Identify which cell holds the provided text, then report its [X, Y] central coordinate. 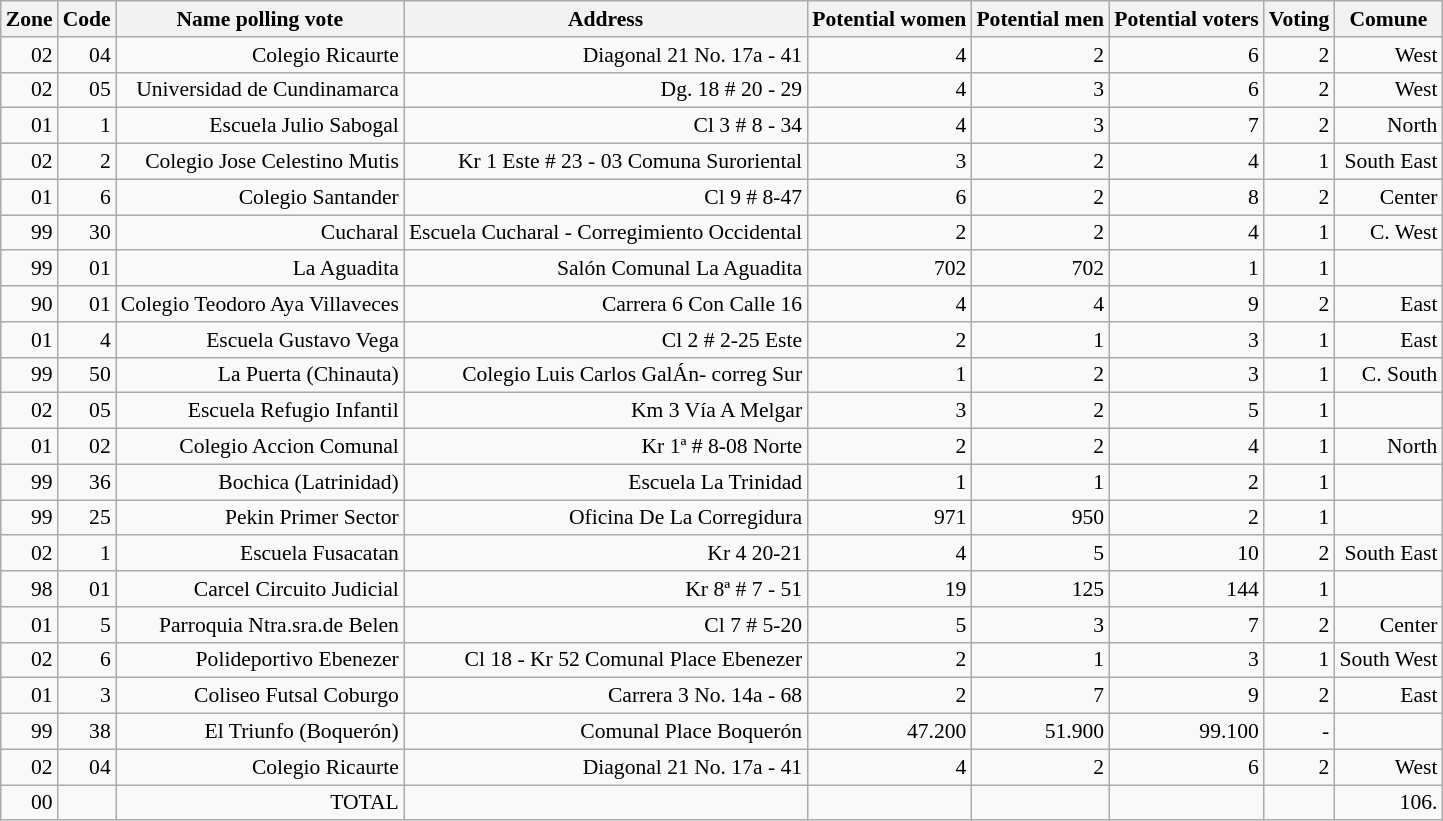
Potential women [889, 19]
Colegio Accion Comunal [260, 447]
Code [87, 19]
8 [1186, 197]
Escuela La Trinidad [606, 482]
Oficina De La Corregidura [606, 518]
Cucharal [260, 233]
38 [87, 732]
Cl 18 - Kr 52 Comunal Place Ebenezer [606, 660]
Colegio Teodoro Aya Villaveces [260, 304]
Escuela Julio Sabogal [260, 126]
Escuela Refugio Infantil [260, 411]
144 [1186, 589]
51.900 [1040, 732]
25 [87, 518]
Kr 1 Este # 23 - 03 Comuna Suroriental [606, 162]
Bochica (Latrinidad) [260, 482]
Kr 4 20-21 [606, 554]
- [1300, 732]
Pekin Primer Sector [260, 518]
Parroquia Ntra.sra.de Belen [260, 625]
30 [87, 233]
Potential voters [1186, 19]
36 [87, 482]
Comunal Place Boquerón [606, 732]
El Triunfo (Boquerón) [260, 732]
Voting [1300, 19]
Colegio Santander [260, 197]
971 [889, 518]
Polideportivo Ebenezer [260, 660]
Colegio Jose Celestino Mutis [260, 162]
Coliseo Futsal Coburgo [260, 696]
950 [1040, 518]
Universidad de Cundinamarca [260, 90]
Escuela Gustavo Vega [260, 340]
Carrera 3 No. 14a - 68 [606, 696]
Potential men [1040, 19]
Cl 2 # 2-25 Este [606, 340]
98 [30, 589]
Comune [1388, 19]
50 [87, 375]
Escuela Cucharal - Corregimiento Occidental [606, 233]
La Aguadita [260, 269]
19 [889, 589]
10 [1186, 554]
Kr 1ª # 8-08 Norte [606, 447]
South West [1388, 660]
C. South [1388, 375]
La Puerta (Chinauta) [260, 375]
TOTAL [260, 803]
00 [30, 803]
106. [1388, 803]
Salón Comunal La Aguadita [606, 269]
90 [30, 304]
Name polling vote [260, 19]
Km 3 Vía A Melgar [606, 411]
Colegio Luis Carlos GalÁn- correg Sur [606, 375]
Escuela Fusacatan [260, 554]
Cl 7 # 5-20 [606, 625]
99.100 [1186, 732]
Dg. 18 # 20 - 29 [606, 90]
C. West [1388, 233]
Carrera 6 Con Calle 16 [606, 304]
Carcel Circuito Judicial [260, 589]
47.200 [889, 732]
Zone [30, 19]
Cl 9 # 8-47 [606, 197]
Cl 3 # 8 - 34 [606, 126]
Kr 8ª # 7 - 51 [606, 589]
Address [606, 19]
125 [1040, 589]
